For the text-containing cell, return its midpoint in [X, Y] coordinate format. 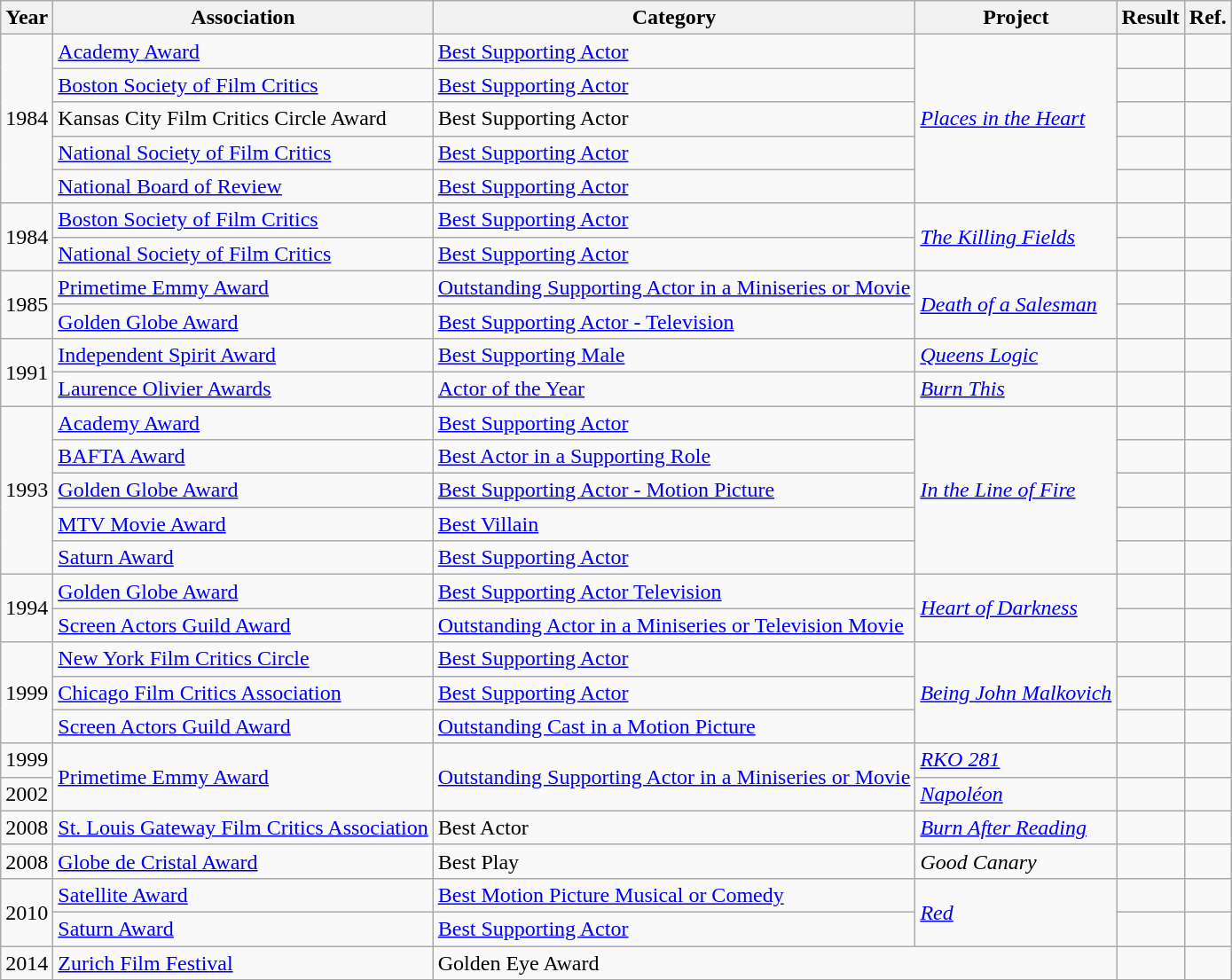
BAFTA Award [243, 457]
Ref. [1208, 18]
Best Actor [674, 827]
New York Film Critics Circle [243, 659]
Project [1016, 18]
Good Canary [1016, 861]
Globe de Cristal Award [243, 861]
Best Actor in a Supporting Role [674, 457]
1994 [27, 608]
Outstanding Cast in a Motion Picture [674, 726]
Satellite Award [243, 895]
Independent Spirit Award [243, 355]
Places in the Heart [1016, 119]
2010 [27, 912]
St. Louis Gateway Film Critics Association [243, 827]
Year [27, 18]
Chicago Film Critics Association [243, 693]
Being John Malkovich [1016, 693]
Best Supporting Actor - Motion Picture [674, 490]
2002 [27, 794]
In the Line of Fire [1016, 490]
Burn This [1016, 388]
Association [243, 18]
2014 [27, 962]
Red [1016, 912]
Laurence Olivier Awards [243, 388]
Best Play [674, 861]
1991 [27, 372]
Best Supporting Male [674, 355]
Best Villain [674, 524]
National Board of Review [243, 186]
RKO 281 [1016, 760]
Category [674, 18]
Best Supporting Actor Television [674, 592]
Death of a Salesman [1016, 304]
Queens Logic [1016, 355]
Result [1150, 18]
Best Motion Picture Musical or Comedy [674, 895]
The Killing Fields [1016, 237]
Actor of the Year [674, 388]
Kansas City Film Critics Circle Award [243, 119]
Napoléon [1016, 794]
Best Supporting Actor - Television [674, 321]
Golden Eye Award [775, 962]
Heart of Darkness [1016, 608]
MTV Movie Award [243, 524]
Burn After Reading [1016, 827]
1993 [27, 490]
Outstanding Actor in a Miniseries or Television Movie [674, 625]
Zurich Film Festival [243, 962]
1985 [27, 304]
